Detect which cell encompasses the target text, then output its (X, Y) center coordinate. 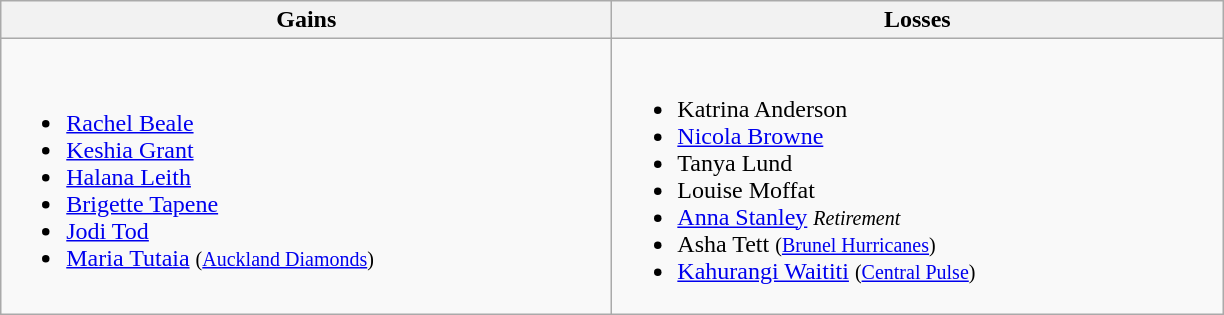
Rachel BealeKeshia GrantHalana LeithBrigette TapeneJodi TodMaria Tutaia (Auckland Diamonds) (306, 176)
Katrina AndersonNicola BrowneTanya LundLouise MoffatAnna Stanley RetirementAsha Tett (Brunel Hurricanes)Kahurangi Waititi (Central Pulse) (918, 176)
Losses (918, 20)
Gains (306, 20)
